Return [X, Y] of the center of cell containing provided text 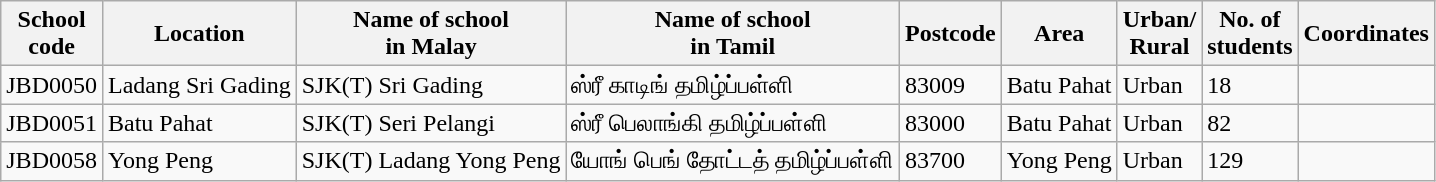
Urban/Rural [1159, 34]
யோங் பெங் தோட்டத் தமிழ்ப்பள்ளி [733, 161]
JBD0050 [52, 85]
18 [1250, 85]
83700 [950, 161]
JBD0058 [52, 161]
83000 [950, 123]
83009 [950, 85]
SJK(T) Seri Pelangi [431, 123]
ஸ்ரீ காடிங் தமிழ்ப்பள்ளி [733, 85]
82 [1250, 123]
JBD0051 [52, 123]
Schoolcode [52, 34]
No. ofstudents [1250, 34]
SJK(T) Ladang Yong Peng [431, 161]
Ladang Sri Gading [199, 85]
ஸ்ரீ பெலாங்கி தமிழ்ப்பள்ளி [733, 123]
Area [1059, 34]
Coordinates [1366, 34]
Location [199, 34]
Name of schoolin Malay [431, 34]
Postcode [950, 34]
Name of schoolin Tamil [733, 34]
SJK(T) Sri Gading [431, 85]
129 [1250, 161]
